Identify which cell holds the provided text, then report its (x, y) central coordinate. 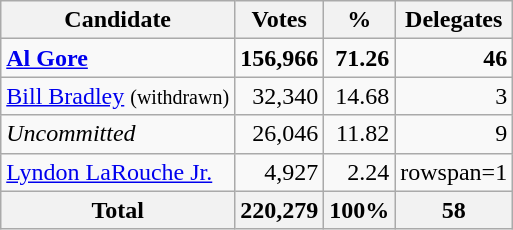
32,340 (280, 96)
Uncommitted (118, 134)
46 (454, 58)
71.26 (360, 58)
% (360, 20)
Delegates (454, 20)
14.68 (360, 96)
9 (454, 134)
100% (360, 210)
156,966 (280, 58)
Candidate (118, 20)
26,046 (280, 134)
4,927 (280, 172)
Votes (280, 20)
Total (118, 210)
Lyndon LaRouche Jr. (118, 172)
2.24 (360, 172)
11.82 (360, 134)
Bill Bradley (withdrawn) (118, 96)
Al Gore (118, 58)
220,279 (280, 210)
3 (454, 96)
rowspan=1 (454, 172)
58 (454, 210)
